Search for the cell housing the specified text and yield its [x, y] center coordinate. 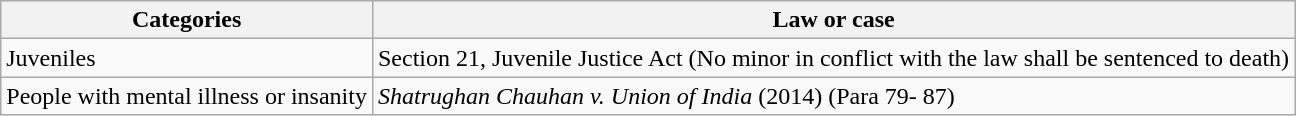
People with mental illness or insanity [187, 96]
Juveniles [187, 58]
Shatrughan Chauhan v. Union of India (2014) (Para 79- 87) [833, 96]
Law or case [833, 20]
Section 21, Juvenile Justice Act (No minor in conflict with the law shall be sentenced to death) [833, 58]
Categories [187, 20]
